Scan for the cell matching the given text and deliver its (X, Y) coordinate at center. 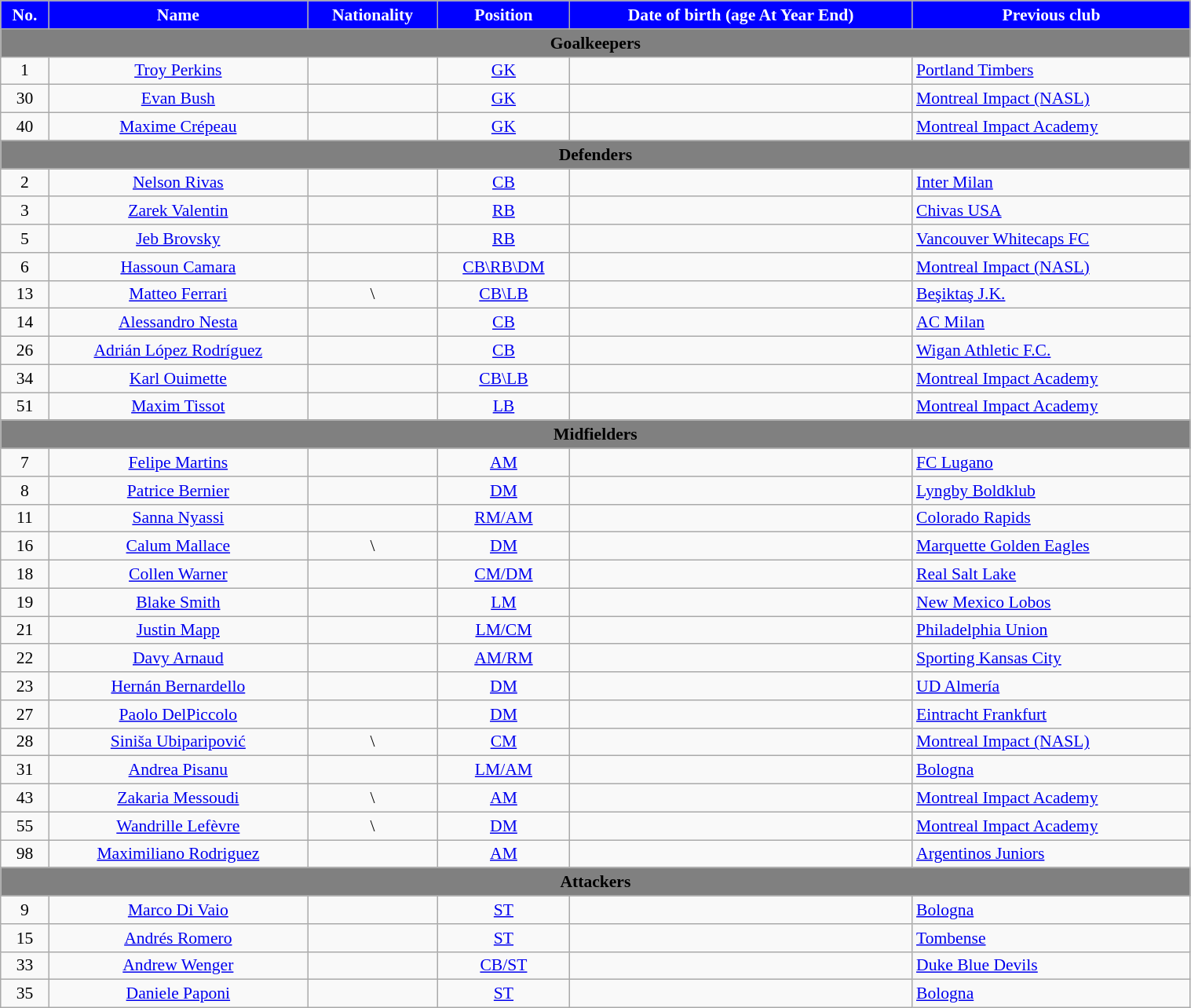
Zarek Valentin (177, 211)
Name (177, 15)
LB (504, 407)
CB/ST (504, 966)
Maximiliano Rodriguez (177, 854)
Argentinos Juniors (1051, 854)
11 (25, 518)
Nelson Rivas (177, 183)
Matteo Ferrari (177, 294)
Real Salt Lake (1051, 575)
Collen Warner (177, 575)
Eintracht Frankfurt (1051, 714)
Alessandro Nesta (177, 323)
51 (25, 407)
UD Almería (1051, 686)
Daniele Paponi (177, 994)
26 (25, 351)
Justin Mapp (177, 630)
Philadelphia Union (1051, 630)
27 (25, 714)
Date of birth (age At Year End) (741, 15)
Maxim Tissot (177, 407)
2 (25, 183)
21 (25, 630)
Inter Milan (1051, 183)
34 (25, 378)
Attackers (595, 882)
Hernán Bernardello (177, 686)
Patrice Bernier (177, 491)
Evan Bush (177, 99)
Marco Di Vaio (177, 910)
8 (25, 491)
Andrea Pisanu (177, 770)
Hassoun Camara (177, 267)
55 (25, 826)
RM/AM (504, 518)
7 (25, 462)
Troy Perkins (177, 71)
FC Lugano (1051, 462)
AC Milan (1051, 323)
LM (504, 602)
23 (25, 686)
CM (504, 742)
Zakaria Messoudi (177, 798)
Karl Ouimette (177, 378)
Paolo DelPiccolo (177, 714)
9 (25, 910)
40 (25, 127)
Marquette Golden Eagles (1051, 546)
Previous club (1051, 15)
AM/RM (504, 659)
1 (25, 71)
Andrew Wenger (177, 966)
5 (25, 239)
35 (25, 994)
Goalkeepers (595, 43)
Beşiktaş J.K. (1051, 294)
Wigan Athletic F.C. (1051, 351)
Siniša Ubiparipović (177, 742)
Vancouver Whitecaps FC (1051, 239)
Lyngby Boldklub (1051, 491)
3 (25, 211)
Calum Mallace (177, 546)
CB\RB\DM (504, 267)
Felipe Martins (177, 462)
98 (25, 854)
Duke Blue Devils (1051, 966)
16 (25, 546)
New Mexico Lobos (1051, 602)
Defenders (595, 155)
19 (25, 602)
Wandrille Lefèvre (177, 826)
Sanna Nyassi (177, 518)
Portland Timbers (1051, 71)
LM/CM (504, 630)
6 (25, 267)
Colorado Rapids (1051, 518)
43 (25, 798)
Maxime Crépeau (177, 127)
Nationality (373, 15)
Andrés Romero (177, 938)
Davy Arnaud (177, 659)
31 (25, 770)
22 (25, 659)
33 (25, 966)
15 (25, 938)
No. (25, 15)
Chivas USA (1051, 211)
Tombense (1051, 938)
18 (25, 575)
LM/AM (504, 770)
Jeb Brovsky (177, 239)
13 (25, 294)
14 (25, 323)
Position (504, 15)
Midfielders (595, 435)
30 (25, 99)
CM/DM (504, 575)
Sporting Kansas City (1051, 659)
Blake Smith (177, 602)
28 (25, 742)
Adrián López Rodríguez (177, 351)
